Capture the cell that displays the provided text and extract its [x, y] central coordinate. 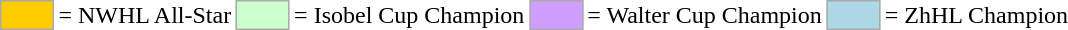
= Walter Cup Champion [704, 15]
= NWHL All-Star [145, 15]
= Isobel Cup Champion [410, 15]
